Extract the [x, y] coordinate from the center of the cell holding the provided text.  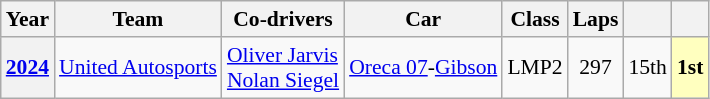
Laps [596, 19]
15th [648, 68]
Car [423, 19]
Class [534, 19]
Year [28, 19]
1st [690, 68]
United Autosports [138, 68]
Oreca 07-Gibson [423, 68]
Co-drivers [283, 19]
Oliver Jarvis Nolan Siegel [283, 68]
LMP2 [534, 68]
2024 [28, 68]
297 [596, 68]
Team [138, 19]
